Pinpoint the cell where the given text exists, returning its [x, y] midpoint coordinate. 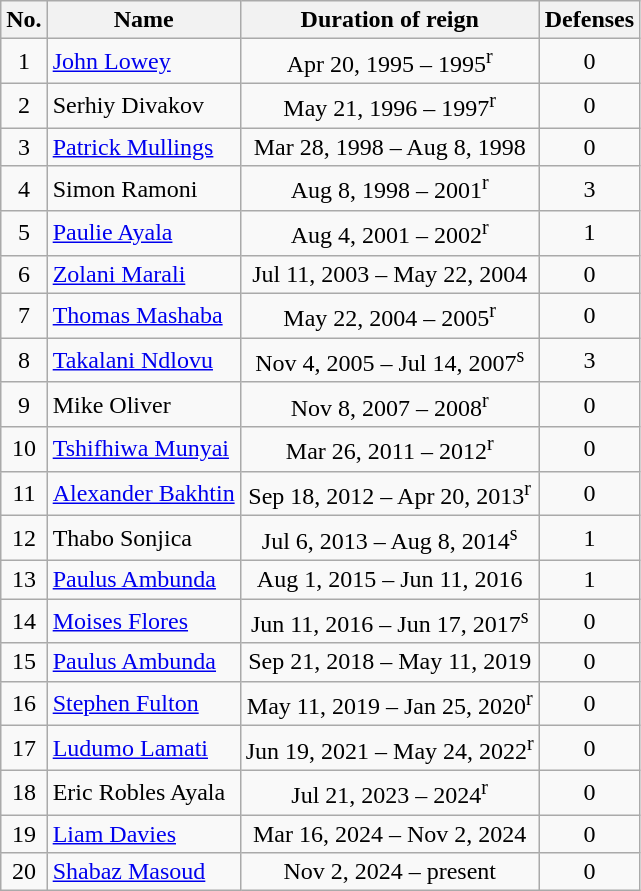
Jul 11, 2003 – May 22, 2004 [390, 274]
11 [24, 494]
8 [24, 360]
Sep 18, 2012 – Apr 20, 2013r [390, 494]
Nov 8, 2007 – 2008r [390, 404]
Nov 2, 2024 – present [390, 872]
Jun 11, 2016 – Jun 17, 2017s [390, 622]
May 11, 2019 – Jan 25, 2020r [390, 704]
16 [24, 704]
6 [24, 274]
Jul 6, 2013 – Aug 8, 2014s [390, 538]
Mar 26, 2011 – 2012r [390, 450]
7 [24, 316]
Paulie Ayala [144, 234]
Takalani Ndlovu [144, 360]
Nov 4, 2005 – Jul 14, 2007s [390, 360]
17 [24, 748]
10 [24, 450]
12 [24, 538]
Liam Davies [144, 834]
No. [24, 20]
Aug 8, 1998 – 2001r [390, 188]
Duration of reign [390, 20]
May 22, 2004 – 2005r [390, 316]
Alexander Bakhtin [144, 494]
May 21, 1996 – 1997r [390, 106]
Mar 16, 2024 – Nov 2, 2024 [390, 834]
Zolani Marali [144, 274]
Shabaz Masoud [144, 872]
Mar 28, 1998 – Aug 8, 1998 [390, 147]
9 [24, 404]
Patrick Mullings [144, 147]
Sep 21, 2018 – May 11, 2019 [390, 662]
Moises Flores [144, 622]
20 [24, 872]
Simon Ramoni [144, 188]
Thabo Sonjica [144, 538]
Apr 20, 1995 – 1995r [390, 62]
Tshifhiwa Munyai [144, 450]
2 [24, 106]
Jul 21, 2023 – 2024r [390, 792]
13 [24, 579]
Aug 1, 2015 – Jun 11, 2016 [390, 579]
Mike Oliver [144, 404]
Serhiy Divakov [144, 106]
5 [24, 234]
John Lowey [144, 62]
Stephen Fulton [144, 704]
Aug 4, 2001 – 2002r [390, 234]
19 [24, 834]
4 [24, 188]
14 [24, 622]
Ludumo Lamati [144, 748]
Jun 19, 2021 – May 24, 2022r [390, 748]
18 [24, 792]
Thomas Mashaba [144, 316]
Eric Robles Ayala [144, 792]
15 [24, 662]
Defenses [589, 20]
Name [144, 20]
